Scan for the cell matching the given text and deliver its [x, y] coordinate at center. 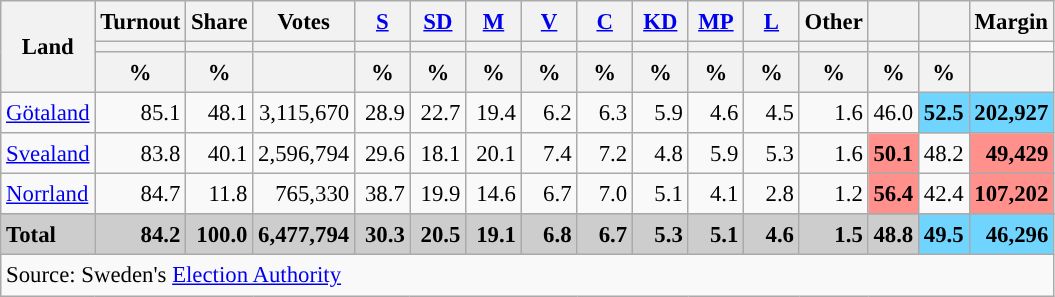
4.5 [772, 114]
3,115,670 [304, 114]
7.0 [605, 194]
Total [48, 234]
52.5 [944, 114]
19.4 [494, 114]
Margin [1012, 22]
7.4 [549, 154]
V [549, 22]
1.2 [834, 194]
6.2 [549, 114]
7.2 [605, 154]
29.6 [383, 154]
4.1 [716, 194]
28.9 [383, 114]
2.8 [772, 194]
202,927 [1012, 114]
2,596,794 [304, 154]
L [772, 22]
84.2 [140, 234]
Source: Sweden's Election Authority [528, 276]
83.8 [140, 154]
11.8 [220, 194]
Votes [304, 22]
KD [660, 22]
18.1 [438, 154]
22.7 [438, 114]
19.9 [438, 194]
M [494, 22]
Norrland [48, 194]
14.6 [494, 194]
SD [438, 22]
42.4 [944, 194]
6,477,794 [304, 234]
MP [716, 22]
107,202 [1012, 194]
1.5 [834, 234]
Share [220, 22]
40.1 [220, 154]
C [605, 22]
6.8 [549, 234]
20.5 [438, 234]
4.8 [660, 154]
Svealand [48, 154]
46,296 [1012, 234]
49,429 [1012, 154]
38.7 [383, 194]
84.7 [140, 194]
49.5 [944, 234]
Götaland [48, 114]
Other [834, 22]
765,330 [304, 194]
50.1 [893, 154]
6.3 [605, 114]
Turnout [140, 22]
48.1 [220, 114]
48.2 [944, 154]
Land [48, 47]
19.1 [494, 234]
20.1 [494, 154]
48.8 [893, 234]
30.3 [383, 234]
100.0 [220, 234]
46.0 [893, 114]
85.1 [140, 114]
56.4 [893, 194]
S [383, 22]
